Determine the [X, Y] coordinate at the center of the cell enclosing the given text.  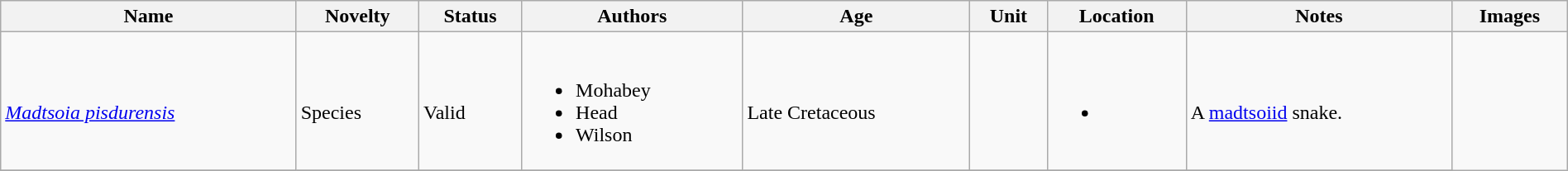
Novelty [357, 17]
Unit [1009, 17]
Name [149, 17]
Madtsoia pisdurensis [149, 101]
A madtsoiid snake. [1318, 101]
Notes [1318, 17]
Species [357, 101]
Late Cretaceous [857, 101]
MohabeyHeadWilson [632, 101]
Authors [632, 17]
Status [470, 17]
Location [1116, 17]
Images [1510, 17]
Age [857, 17]
Valid [470, 101]
